Find where the given text appears and provide that cell's center as (x, y) coordinate. 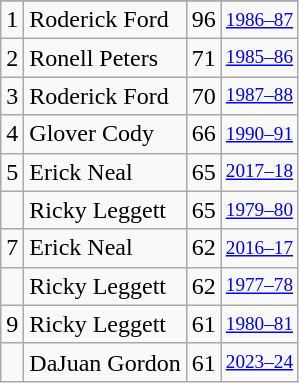
2016–17 (259, 248)
Ronell Peters (105, 58)
4 (12, 134)
2017–18 (259, 172)
2023–24 (259, 362)
9 (12, 324)
1990–91 (259, 134)
1977–78 (259, 286)
1986–87 (259, 20)
Glover Cody (105, 134)
5 (12, 172)
1985–86 (259, 58)
70 (204, 96)
7 (12, 248)
66 (204, 134)
DaJuan Gordon (105, 362)
2 (12, 58)
1 (12, 20)
1987–88 (259, 96)
1979–80 (259, 210)
1980–81 (259, 324)
71 (204, 58)
96 (204, 20)
3 (12, 96)
